From the cell containing the given text, extract its center point as (x, y) coordinate. 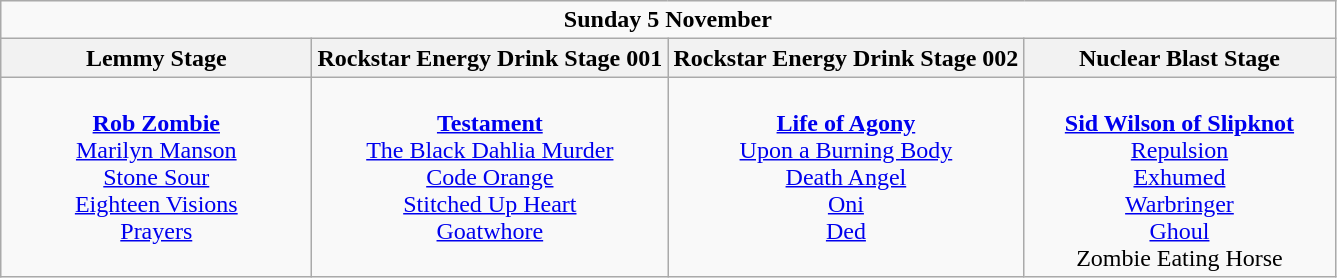
Rockstar Energy Drink Stage 001 (490, 58)
Sid Wilson of Slipknot Repulsion Exhumed Warbringer Ghoul Zombie Eating Horse (1180, 177)
Testament The Black Dahlia Murder Code Orange Stitched Up Heart Goatwhore (490, 177)
Rockstar Energy Drink Stage 002 (846, 58)
Life of Agony Upon a Burning Body Death Angel Oni Ded (846, 177)
Nuclear Blast Stage (1180, 58)
Lemmy Stage (156, 58)
Sunday 5 November (668, 20)
Rob Zombie Marilyn Manson Stone Sour Eighteen Visions Prayers (156, 177)
